Pinpoint the cell where the given text exists, returning its [X, Y] midpoint coordinate. 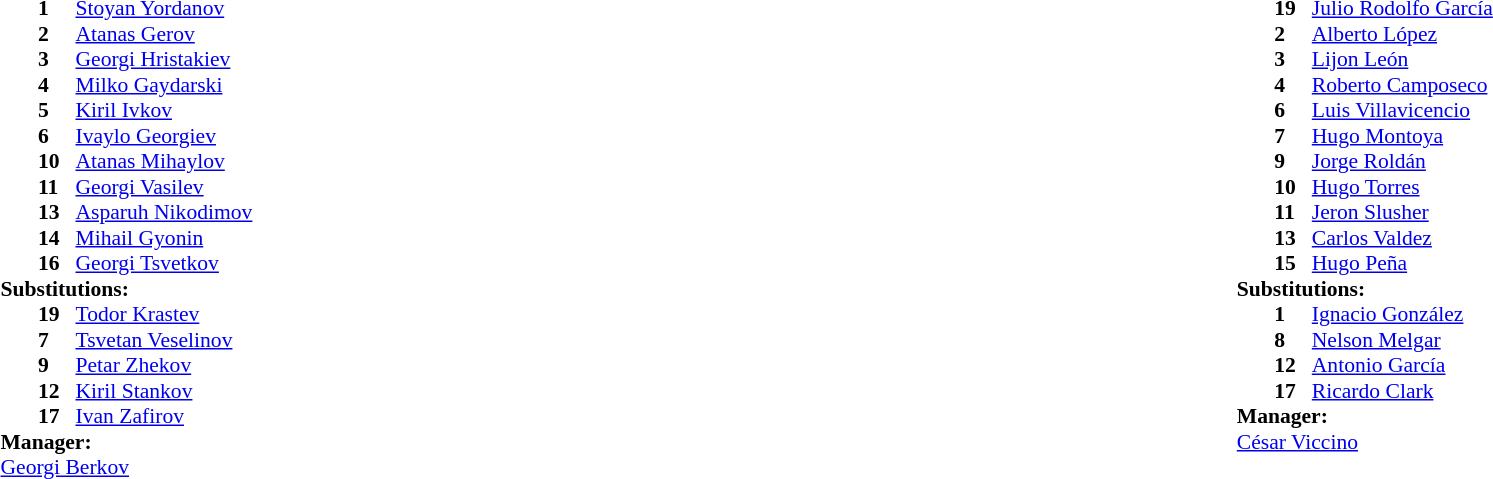
Jeron Slusher [1402, 213]
Hugo Peña [1402, 263]
Nelson Melgar [1402, 340]
Ivaylo Georgiev [164, 136]
Carlos Valdez [1402, 238]
5 [57, 111]
Roberto Camposeco [1402, 85]
Antonio García [1402, 365]
Todor Krastev [164, 315]
Hugo Torres [1402, 187]
Petar Zhekov [164, 365]
Georgi Tsvetkov [164, 263]
Kiril Ivkov [164, 111]
Atanas Gerov [164, 34]
Tsvetan Veselinov [164, 340]
15 [1293, 263]
Milko Gaydarski [164, 85]
Jorge Roldán [1402, 161]
Ignacio González [1402, 315]
César Viccino [1365, 442]
Georgi Hristakiev [164, 59]
Mihail Gyonin [164, 238]
Lijon León [1402, 59]
Kiril Stankov [164, 391]
Ricardo Clark [1402, 391]
19 [57, 315]
16 [57, 263]
Hugo Montoya [1402, 136]
Asparuh Nikodimov [164, 213]
1 [1293, 315]
8 [1293, 340]
Luis Villavicencio [1402, 111]
14 [57, 238]
Atanas Mihaylov [164, 161]
Georgi Vasilev [164, 187]
Ivan Zafirov [164, 417]
Alberto López [1402, 34]
